From the cell containing the given text, extract its center point as [x, y] coordinate. 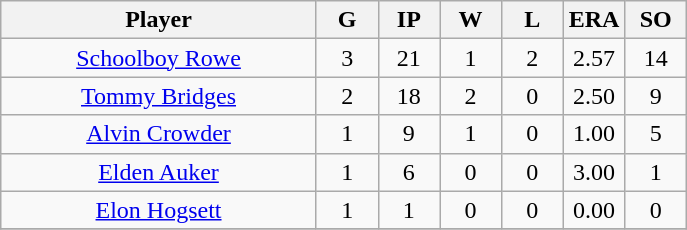
Schoolboy Rowe [159, 58]
Player [159, 20]
3 [347, 58]
Elden Auker [159, 172]
2.57 [594, 58]
5 [656, 134]
0.00 [594, 210]
Tommy Bridges [159, 96]
Alvin Crowder [159, 134]
2.50 [594, 96]
ERA [594, 20]
SO [656, 20]
G [347, 20]
3.00 [594, 172]
IP [409, 20]
1.00 [594, 134]
L [532, 20]
14 [656, 58]
Elon Hogsett [159, 210]
6 [409, 172]
18 [409, 96]
21 [409, 58]
W [471, 20]
